Capture the cell that displays the provided text and extract its [x, y] central coordinate. 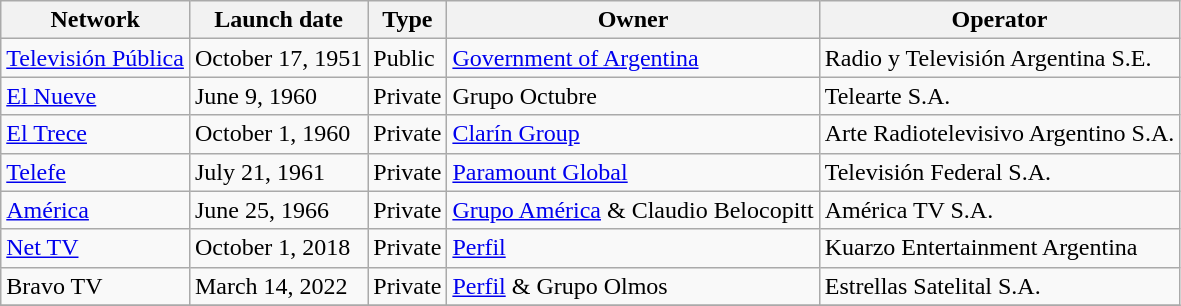
Operator [1000, 20]
March 14, 2022 [278, 286]
July 21, 1961 [278, 172]
June 9, 1960 [278, 96]
Clarín Group [633, 134]
Launch date [278, 20]
Perfil & Grupo Olmos [633, 286]
Network [96, 20]
Public [408, 58]
Estrellas Satelital S.A. [1000, 286]
June 25, 1966 [278, 210]
América TV S.A. [1000, 210]
October 1, 2018 [278, 248]
Government of Argentina [633, 58]
Bravo TV [96, 286]
Owner [633, 20]
October 17, 1951 [278, 58]
Radio y Televisión Argentina S.E. [1000, 58]
Perfil [633, 248]
Paramount Global [633, 172]
October 1, 1960 [278, 134]
Televisión Federal S.A. [1000, 172]
Grupo América & Claudio Belocopitt [633, 210]
Arte Radiotelevisivo Argentino S.A. [1000, 134]
Net TV [96, 248]
Telefe [96, 172]
El Nueve [96, 96]
América [96, 210]
El Trece [96, 134]
Grupo Octubre [633, 96]
Type [408, 20]
Kuarzo Entertainment Argentina [1000, 248]
Telearte S.A. [1000, 96]
Televisión Pública [96, 58]
